Scan for the cell matching the given text and deliver its [X, Y] coordinate at center. 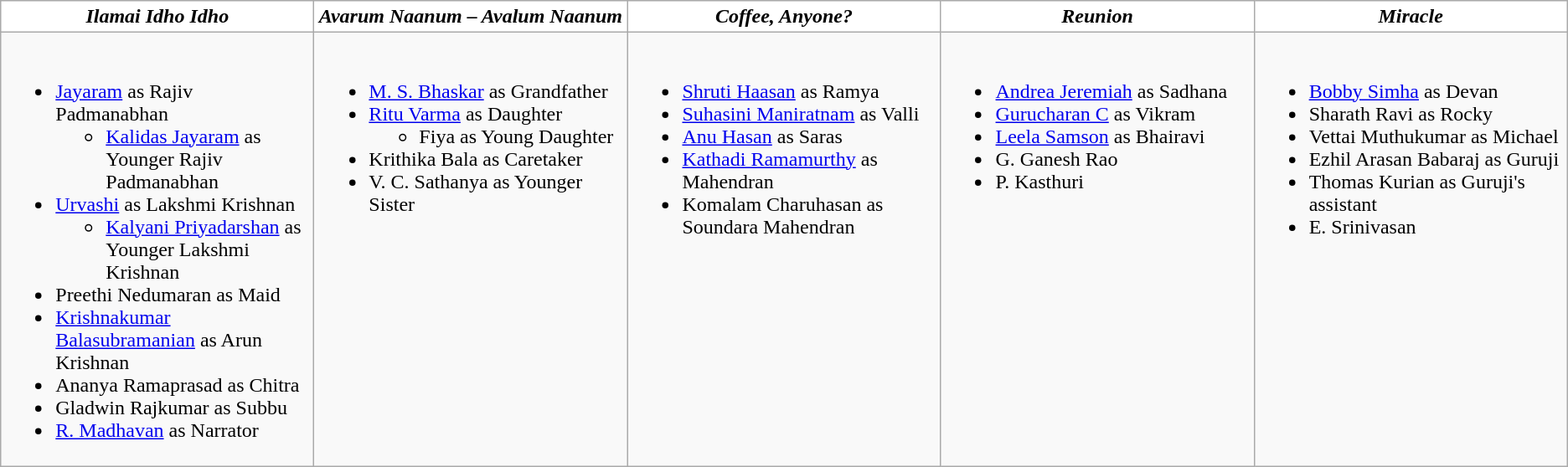
Andrea Jeremiah as SadhanaGurucharan C as VikramLeela Samson as BhairaviG. Ganesh RaoP. Kasthuri [1097, 249]
Shruti Haasan as RamyaSuhasini Maniratnam as ValliAnu Hasan as SarasKathadi Ramamurthy as MahendranKomalam Charuhasan as Soundara Mahendran [784, 249]
Avarum Naanum – Avalum Naanum [471, 17]
Ilamai Idho Idho [157, 17]
M. S. Bhaskar as GrandfatherRitu Varma as DaughterFiya as Young DaughterKrithika Bala as CaretakerV. C. Sathanya as Younger Sister [471, 249]
Miracle [1411, 17]
Reunion [1097, 17]
Coffee, Anyone? [784, 17]
Bobby Simha as DevanSharath Ravi as RockyVettai Muthukumar as MichaelEzhil Arasan Babaraj as GurujiThomas Kurian as Guruji's assistantE. Srinivasan [1411, 249]
